Capture the cell that displays the provided text and extract its (X, Y) central coordinate. 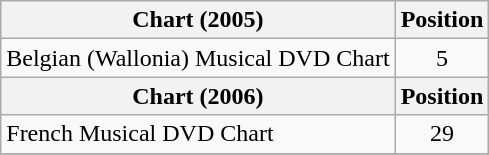
Belgian (Wallonia) Musical DVD Chart (198, 58)
29 (442, 134)
Chart (2005) (198, 20)
5 (442, 58)
French Musical DVD Chart (198, 134)
Chart (2006) (198, 96)
